From the cell containing the given text, extract its center point as (x, y) coordinate. 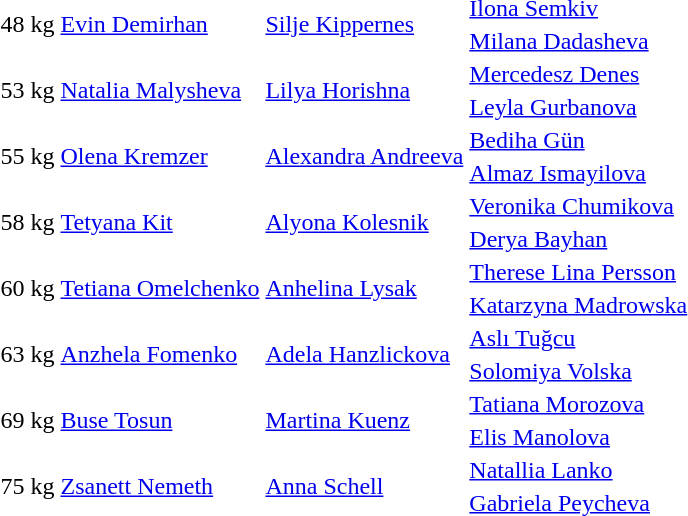
Alexandra Andreeva (364, 156)
Olena Kremzer (160, 156)
Adela Hanzlickova (364, 354)
Natalia Malysheva (160, 90)
Tetyana Kit (160, 222)
Alyona Kolesnik (364, 222)
Anzhela Fomenko (160, 354)
Anhelina Lysak (364, 288)
Lilya Horishna (364, 90)
Tetiana Omelchenko (160, 288)
Buse Tosun (160, 420)
Martina Kuenz (364, 420)
